Determine the [X, Y] coordinate at the center of the cell enclosing the given text.  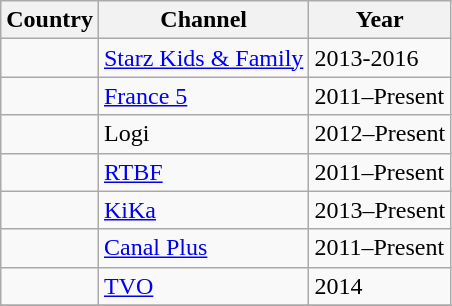
RTBF [203, 172]
2013-2016 [380, 58]
Country [50, 20]
Starz Kids & Family [203, 58]
TVO [203, 286]
2014 [380, 286]
Year [380, 20]
2013–Present [380, 210]
Channel [203, 20]
Logi [203, 134]
France 5 [203, 96]
Canal Plus [203, 248]
2012–Present [380, 134]
KiKa [203, 210]
